Find where the given text appears and provide that cell's center as (x, y) coordinate. 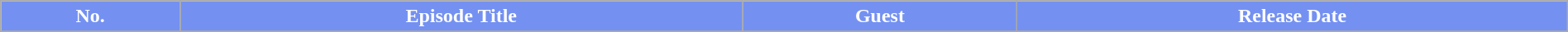
Episode Title (461, 16)
Guest (880, 16)
Release Date (1292, 16)
No. (91, 16)
